Search for the cell housing the specified text and yield its (x, y) center coordinate. 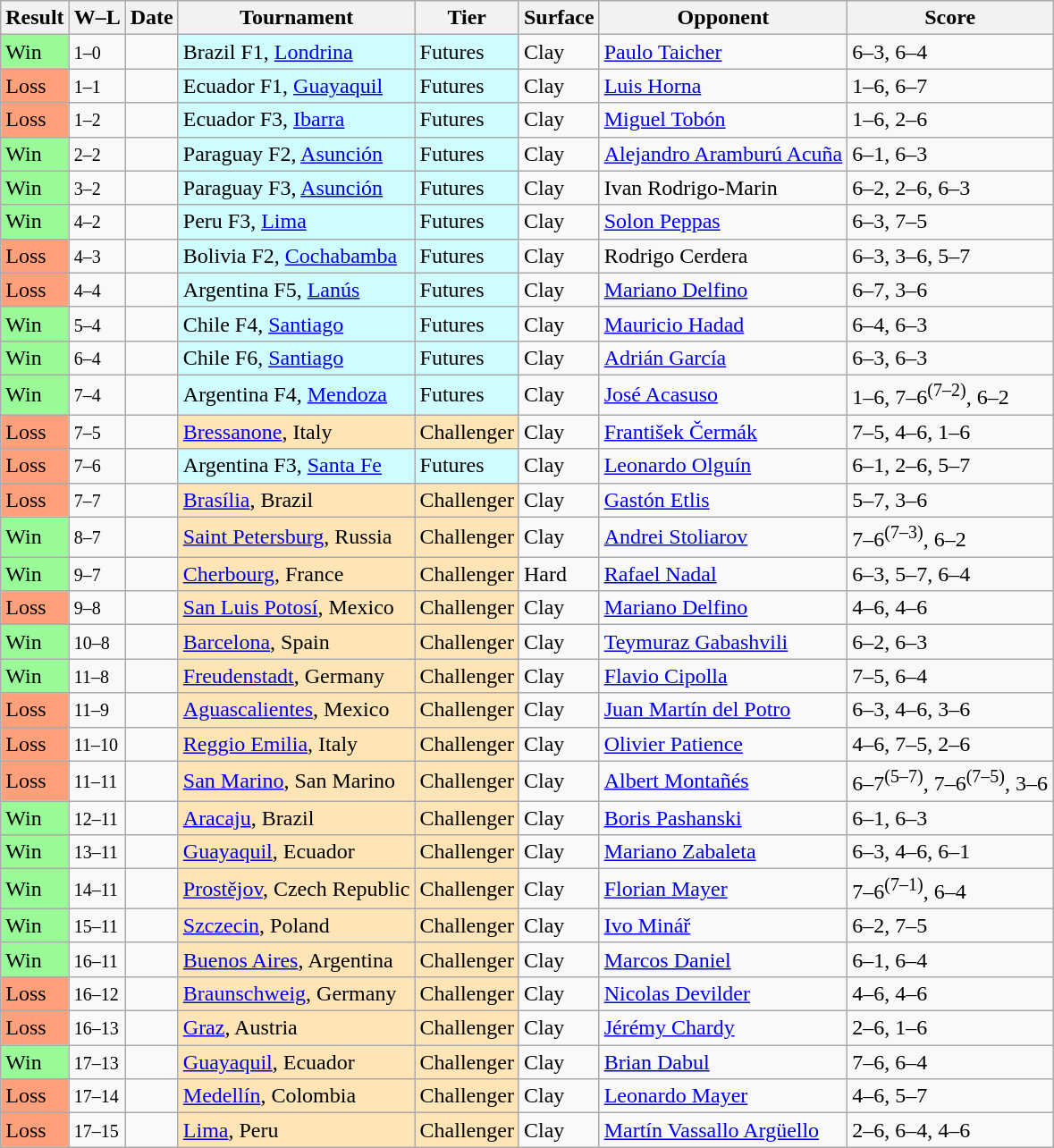
Ecuador F3, Ibarra (297, 120)
Adrián García (723, 358)
Argentina F3, Santa Fe (297, 466)
Teymuraz Gabashvili (723, 642)
8–7 (97, 536)
11–10 (97, 744)
6–2, 7–5 (950, 925)
Martín Vassallo Argüello (723, 1130)
Paraguay F2, Asunción (297, 154)
7–5, 4–6, 1–6 (950, 432)
7–7 (97, 500)
Score (950, 18)
3–2 (97, 188)
11–11 (97, 781)
4–3 (97, 256)
Aguascalientes, Mexico (297, 710)
1–6, 6–7 (950, 86)
14–11 (97, 889)
Chile F6, Santiago (297, 358)
7–4 (97, 395)
6–2, 6–3 (950, 642)
6–2, 2–6, 6–3 (950, 188)
Result (35, 18)
Albert Montañés (723, 781)
11–8 (97, 676)
Braunschweig, Germany (297, 993)
Ivan Rodrigo-Marin (723, 188)
Ivo Minář (723, 925)
6–3, 3–6, 5–7 (950, 256)
Hard (559, 574)
4–4 (97, 290)
José Acasuso (723, 395)
1–1 (97, 86)
Leonardo Mayer (723, 1096)
6–3, 4–6, 3–6 (950, 710)
Luis Horna (723, 86)
Graz, Austria (297, 1028)
2–2 (97, 154)
Chile F4, Santiago (297, 324)
Leonardo Olguín (723, 466)
Medellín, Colombia (297, 1096)
7–6, 6–4 (950, 1062)
16–11 (97, 959)
15–11 (97, 925)
13–11 (97, 852)
17–14 (97, 1096)
Brasília, Brazil (297, 500)
Marcos Daniel (723, 959)
6–1, 2–6, 5–7 (950, 466)
Solon Peppas (723, 222)
1–6, 7–6(7–2), 6–2 (950, 395)
Alejandro Aramburú Acuña (723, 154)
Szczecin, Poland (297, 925)
6–1, 6–4 (950, 959)
Bressanone, Italy (297, 432)
Argentina F4, Mendoza (297, 395)
Florian Mayer (723, 889)
Tournament (297, 18)
1–0 (97, 52)
6–3, 6–4 (950, 52)
Surface (559, 18)
Argentina F5, Lanús (297, 290)
6–4, 6–3 (950, 324)
7–6(7–1), 6–4 (950, 889)
Freudenstadt, Germany (297, 676)
Date (152, 18)
1–2 (97, 120)
Nicolas Devilder (723, 993)
16–12 (97, 993)
Buenos Aires, Argentina (297, 959)
17–15 (97, 1130)
16–13 (97, 1028)
Flavio Cipolla (723, 676)
Saint Petersburg, Russia (297, 536)
9–7 (97, 574)
Andrei Stoliarov (723, 536)
6–3, 4–6, 6–1 (950, 852)
Brazil F1, Londrina (297, 52)
Bolivia F2, Cochabamba (297, 256)
2–6, 1–6 (950, 1028)
17–13 (97, 1062)
4–6, 5–7 (950, 1096)
Paulo Taicher (723, 52)
5–7, 3–6 (950, 500)
7–6(7–3), 6–2 (950, 536)
Reggio Emilia, Italy (297, 744)
10–8 (97, 642)
6–3, 6–3 (950, 358)
Paraguay F3, Asunción (297, 188)
4–2 (97, 222)
San Luis Potosí, Mexico (297, 608)
2–6, 6–4, 4–6 (950, 1130)
6–3, 7–5 (950, 222)
7–5, 6–4 (950, 676)
Aracaju, Brazil (297, 818)
1–6, 2–6 (950, 120)
Cherbourg, France (297, 574)
San Marino, San Marino (297, 781)
Juan Martín del Potro (723, 710)
9–8 (97, 608)
6–7(5–7), 7–6(7–5), 3–6 (950, 781)
Prostějov, Czech Republic (297, 889)
Peru F3, Lima (297, 222)
6–7, 3–6 (950, 290)
7–6 (97, 466)
7–5 (97, 432)
6–4 (97, 358)
12–11 (97, 818)
11–9 (97, 710)
František Čermák (723, 432)
Mariano Zabaleta (723, 852)
W–L (97, 18)
Brian Dabul (723, 1062)
Jérémy Chardy (723, 1028)
Miguel Tobón (723, 120)
Lima, Peru (297, 1130)
Mauricio Hadad (723, 324)
Tier (467, 18)
4–6, 7–5, 2–6 (950, 744)
6–3, 5–7, 6–4 (950, 574)
Barcelona, Spain (297, 642)
Rafael Nadal (723, 574)
5–4 (97, 324)
Ecuador F1, Guayaquil (297, 86)
Opponent (723, 18)
Olivier Patience (723, 744)
Gastón Etlis (723, 500)
Rodrigo Cerdera (723, 256)
Boris Pashanski (723, 818)
